For the text-containing cell, return its midpoint in (x, y) coordinate format. 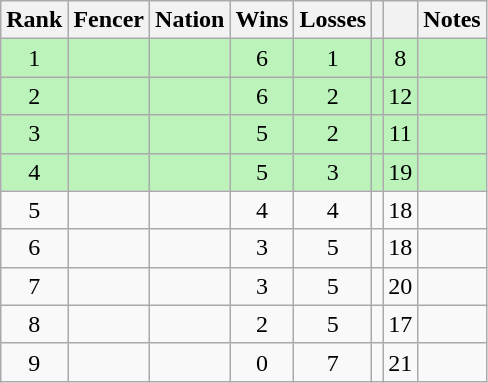
11 (400, 134)
19 (400, 172)
9 (34, 362)
Fencer (109, 20)
21 (400, 362)
Nation (190, 20)
Rank (34, 20)
Wins (262, 20)
12 (400, 96)
Notes (452, 20)
Losses (333, 20)
0 (262, 362)
20 (400, 286)
17 (400, 324)
